Locate the cell with the specified text and output its (x, y) center coordinate. 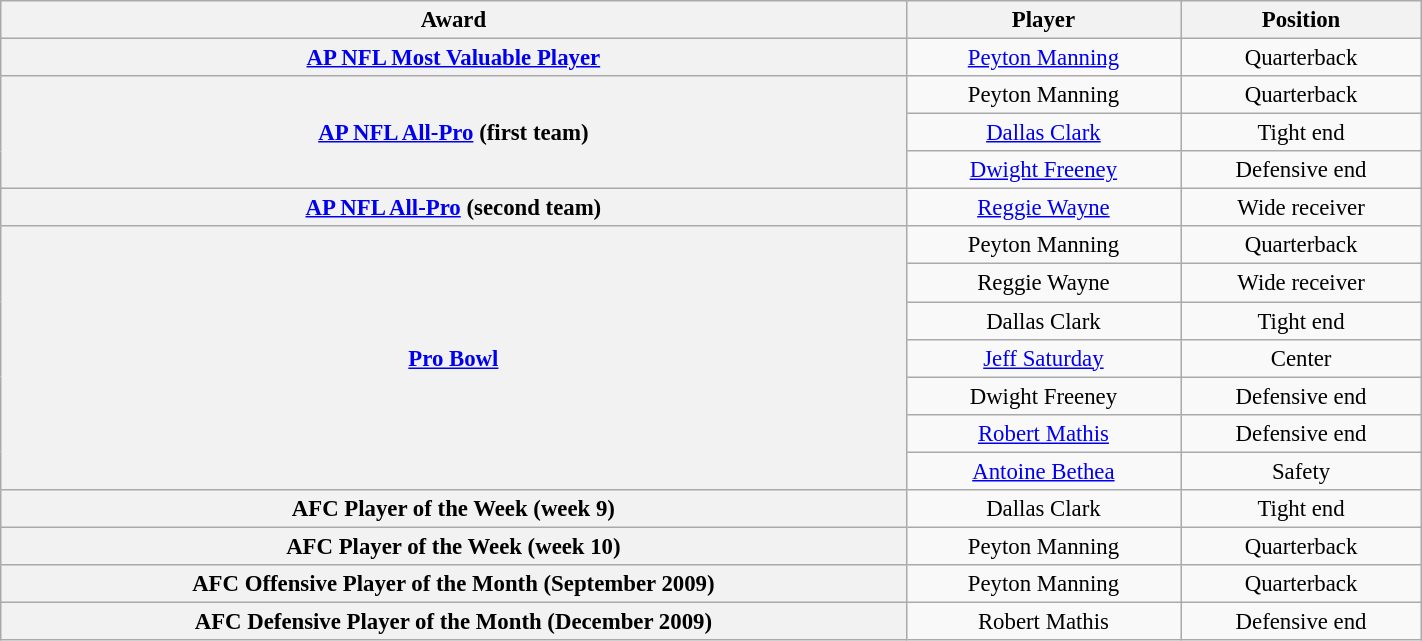
Jeff Saturday (1044, 358)
Award (454, 20)
AP NFL All-Pro (second team) (454, 208)
Center (1301, 358)
Safety (1301, 471)
AP NFL All-Pro (first team) (454, 132)
AFC Player of the Week (week 10) (454, 546)
AFC Player of the Week (week 9) (454, 508)
Pro Bowl (454, 358)
AP NFL Most Valuable Player (454, 57)
AFC Defensive Player of the Month (December 2009) (454, 621)
AFC Offensive Player of the Month (September 2009) (454, 584)
Antoine Bethea (1044, 471)
Player (1044, 20)
Position (1301, 20)
